Pinpoint the cell where the given text exists, returning its (x, y) midpoint coordinate. 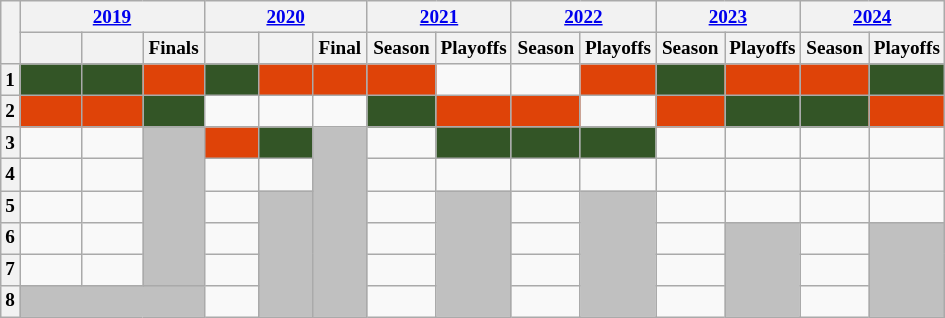
2022 (583, 17)
6 (10, 238)
2 (10, 111)
8 (10, 301)
1 (10, 80)
2019 (112, 17)
2021 (439, 17)
2020 (285, 17)
7 (10, 270)
Finals (174, 48)
2024 (872, 17)
4 (10, 175)
2023 (728, 17)
Final (340, 48)
3 (10, 143)
5 (10, 206)
